Determine the (x, y) coordinate at the center of the cell enclosing the given text.  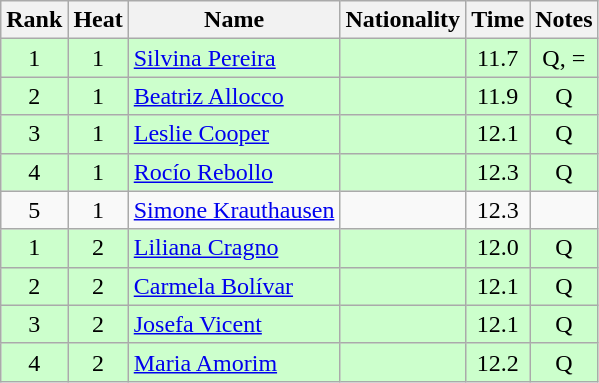
Name (234, 20)
12.0 (498, 248)
Silvina Pereira (234, 58)
11.9 (498, 96)
Heat (98, 20)
Liliana Cragno (234, 248)
Nationality (403, 20)
11.7 (498, 58)
Notes (564, 20)
Beatriz Allocco (234, 96)
Rocío Rebollo (234, 172)
Time (498, 20)
Josefa Vicent (234, 324)
12.2 (498, 362)
Q, = (564, 58)
5 (34, 210)
Leslie Cooper (234, 134)
Rank (34, 20)
Maria Amorim (234, 362)
Carmela Bolívar (234, 286)
Simone Krauthausen (234, 210)
